Return [x, y] of the center of cell containing provided text 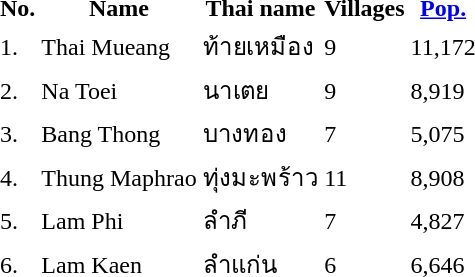
Na Toei [119, 90]
นาเตย [260, 90]
Bang Thong [119, 134]
Thung Maphrao [119, 177]
Thai Mueang [119, 46]
ลำภี [260, 220]
ท้ายเหมือง [260, 46]
11 [364, 177]
ทุ่งมะพร้าว [260, 177]
Lam Phi [119, 220]
บางทอง [260, 134]
